Scan for the cell matching the given text and deliver its [x, y] coordinate at center. 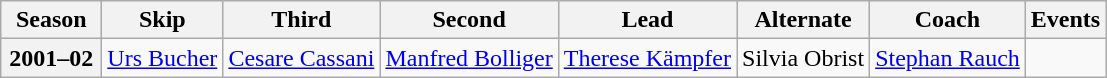
2001–02 [52, 58]
Second [469, 20]
Skip [162, 20]
Manfred Bolliger [469, 58]
Third [302, 20]
Coach [948, 20]
Alternate [804, 20]
Urs Bucher [162, 58]
Lead [647, 20]
Therese Kämpfer [647, 58]
Season [52, 20]
Stephan Rauch [948, 58]
Silvia Obrist [804, 58]
Cesare Cassani [302, 58]
Events [1065, 20]
